For the text-containing cell, return its midpoint in (X, Y) coordinate format. 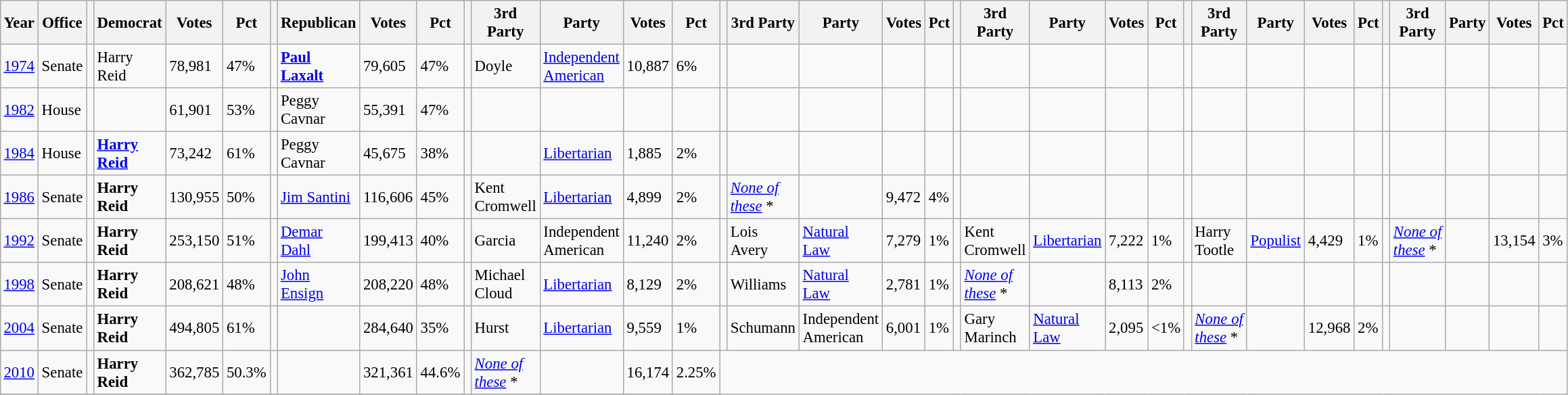
1986 (19, 197)
53% (246, 110)
John Ensign (319, 284)
61,901 (195, 110)
6% (695, 66)
44.6% (440, 372)
1982 (19, 110)
2.25% (695, 372)
1984 (19, 154)
1992 (19, 241)
35% (440, 329)
16,174 (648, 372)
7,279 (904, 241)
9,559 (648, 329)
Paul Laxalt (319, 66)
2004 (19, 329)
79,605 (388, 66)
3% (1553, 241)
13,154 (1514, 241)
50% (246, 197)
50.3% (246, 372)
321,361 (388, 372)
Republican (319, 23)
199,413 (388, 241)
Lois Avery (763, 241)
284,640 (388, 329)
208,621 (195, 284)
4,899 (648, 197)
12,968 (1329, 329)
51% (246, 241)
9,472 (904, 197)
2,095 (1127, 329)
55,391 (388, 110)
4,429 (1329, 241)
Williams (763, 284)
Democrat (130, 23)
2,781 (904, 284)
7,222 (1127, 241)
Demar Dahl (319, 241)
4% (939, 197)
10,887 (648, 66)
40% (440, 241)
45,675 (388, 154)
Harry Tootle (1219, 241)
116,606 (388, 197)
253,150 (195, 241)
1974 (19, 66)
1998 (19, 284)
Michael Cloud (505, 284)
11,240 (648, 241)
Garcia (505, 241)
8,113 (1127, 284)
362,785 (195, 372)
Gary Marinch (995, 329)
<1% (1166, 329)
73,242 (195, 154)
494,805 (195, 329)
45% (440, 197)
Jim Santini (319, 197)
78,981 (195, 66)
6,001 (904, 329)
Schumann (763, 329)
Populist (1276, 241)
Hurst (505, 329)
Year (19, 23)
8,129 (648, 284)
2010 (19, 372)
130,955 (195, 197)
38% (440, 154)
208,220 (388, 284)
1,885 (648, 154)
Doyle (505, 66)
Office (62, 23)
